Detect which cell encompasses the target text, then output its (x, y) center coordinate. 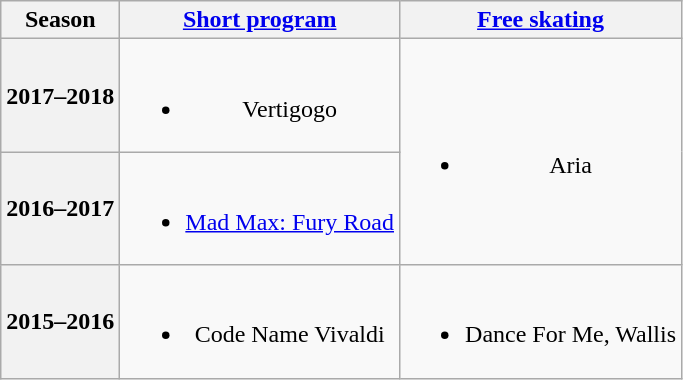
Vertigogo (260, 96)
Dance For Me, Wallis (541, 322)
Free skating (541, 20)
2015–2016 (60, 322)
Short program (260, 20)
Mad Max: Fury Road (260, 208)
2017–2018 (60, 96)
Code Name Vivaldi (260, 322)
Season (60, 20)
Aria (541, 152)
2016–2017 (60, 208)
